For the text-containing cell, return its midpoint in [x, y] coordinate format. 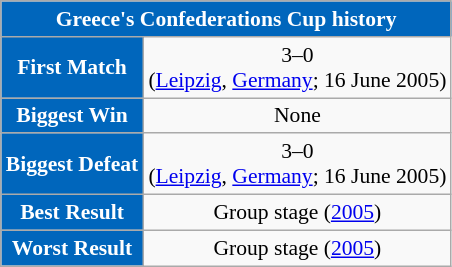
Worst Result [72, 248]
Biggest Defeat [72, 164]
First Match [72, 68]
Biggest Win [72, 116]
Best Result [72, 213]
Greece's Confederations Cup history [226, 19]
None [297, 116]
